Pinpoint the cell where the given text exists, returning its (x, y) midpoint coordinate. 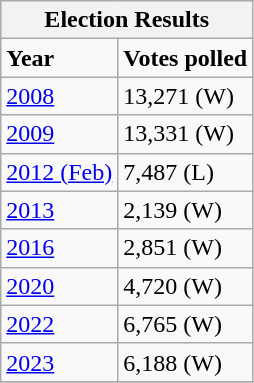
7,487 (L) (186, 172)
2016 (60, 248)
2023 (60, 362)
13,271 (W) (186, 96)
2022 (60, 324)
2,851 (W) (186, 248)
2009 (60, 134)
6,188 (W) (186, 362)
Year (60, 58)
Election Results (127, 20)
Votes polled (186, 58)
2013 (60, 210)
2008 (60, 96)
2012 (Feb) (60, 172)
2020 (60, 286)
2,139 (W) (186, 210)
13,331 (W) (186, 134)
6,765 (W) (186, 324)
4,720 (W) (186, 286)
